Return (x, y) of the center of cell containing provided text 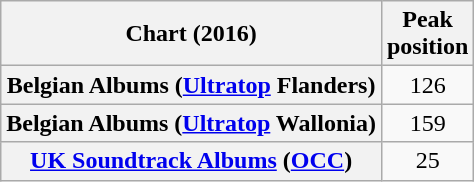
UK Soundtrack Albums (OCC) (192, 161)
Chart (2016) (192, 34)
Belgian Albums (Ultratop Flanders) (192, 85)
25 (427, 161)
126 (427, 85)
Peakposition (427, 34)
159 (427, 123)
Belgian Albums (Ultratop Wallonia) (192, 123)
